Pinpoint the cell where the given text exists, returning its [X, Y] midpoint coordinate. 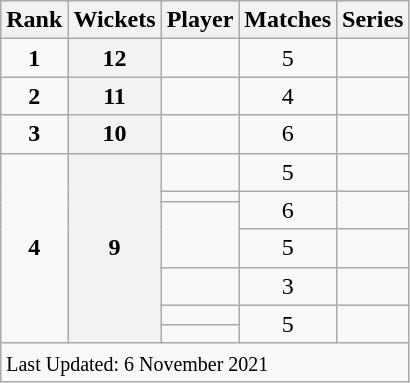
Matches [288, 20]
12 [114, 58]
Player [200, 20]
9 [114, 248]
1 [34, 58]
Wickets [114, 20]
2 [34, 96]
10 [114, 134]
Series [373, 20]
Last Updated: 6 November 2021 [205, 362]
Rank [34, 20]
11 [114, 96]
